From the cell containing the given text, extract its center point as [x, y] coordinate. 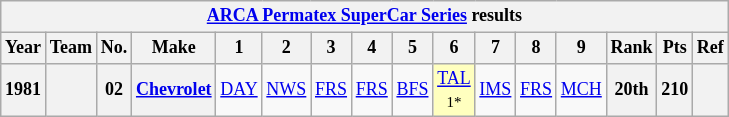
BFS [412, 90]
20th [632, 90]
Team [70, 48]
DAY [239, 90]
NWS [286, 90]
8 [536, 48]
02 [114, 90]
5 [412, 48]
ARCA Permatex SuperCar Series results [364, 16]
Make [174, 48]
Chevrolet [174, 90]
9 [581, 48]
Rank [632, 48]
Ref [710, 48]
1981 [24, 90]
6 [454, 48]
210 [675, 90]
1 [239, 48]
Year [24, 48]
MCH [581, 90]
7 [496, 48]
IMS [496, 90]
2 [286, 48]
3 [332, 48]
4 [372, 48]
TAL1* [454, 90]
No. [114, 48]
Pts [675, 48]
